Return (x, y) of the center of cell containing provided text 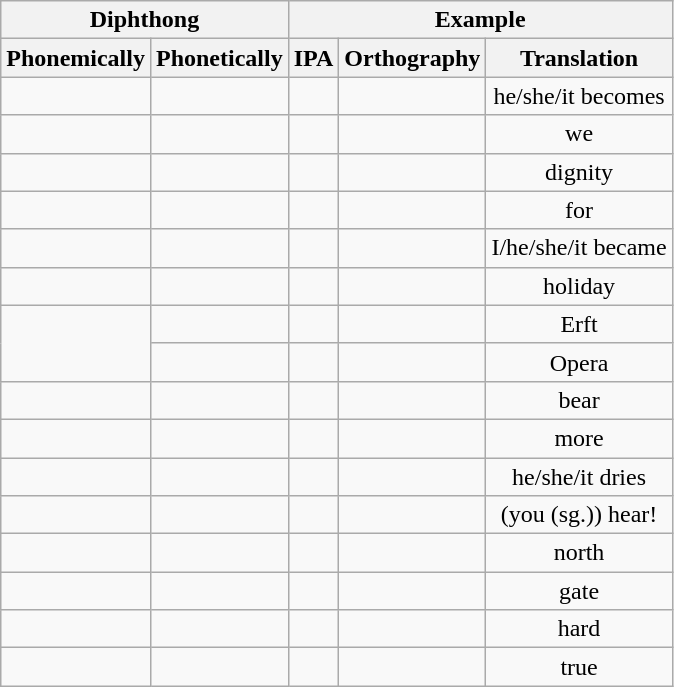
hard (579, 629)
for (579, 210)
we (579, 134)
(you (sg.)) hear! (579, 515)
Diphthong (144, 20)
bear (579, 400)
Erft (579, 324)
Opera (579, 362)
more (579, 438)
I/he/she/it became (579, 248)
he/she/it dries (579, 477)
north (579, 553)
true (579, 667)
Phonetically (219, 58)
IPA (314, 58)
he/she/it becomes (579, 96)
Example (480, 20)
Translation (579, 58)
dignity (579, 172)
Phonemically (76, 58)
gate (579, 591)
Orthography (412, 58)
holiday (579, 286)
